Capture the cell that displays the provided text and extract its [x, y] central coordinate. 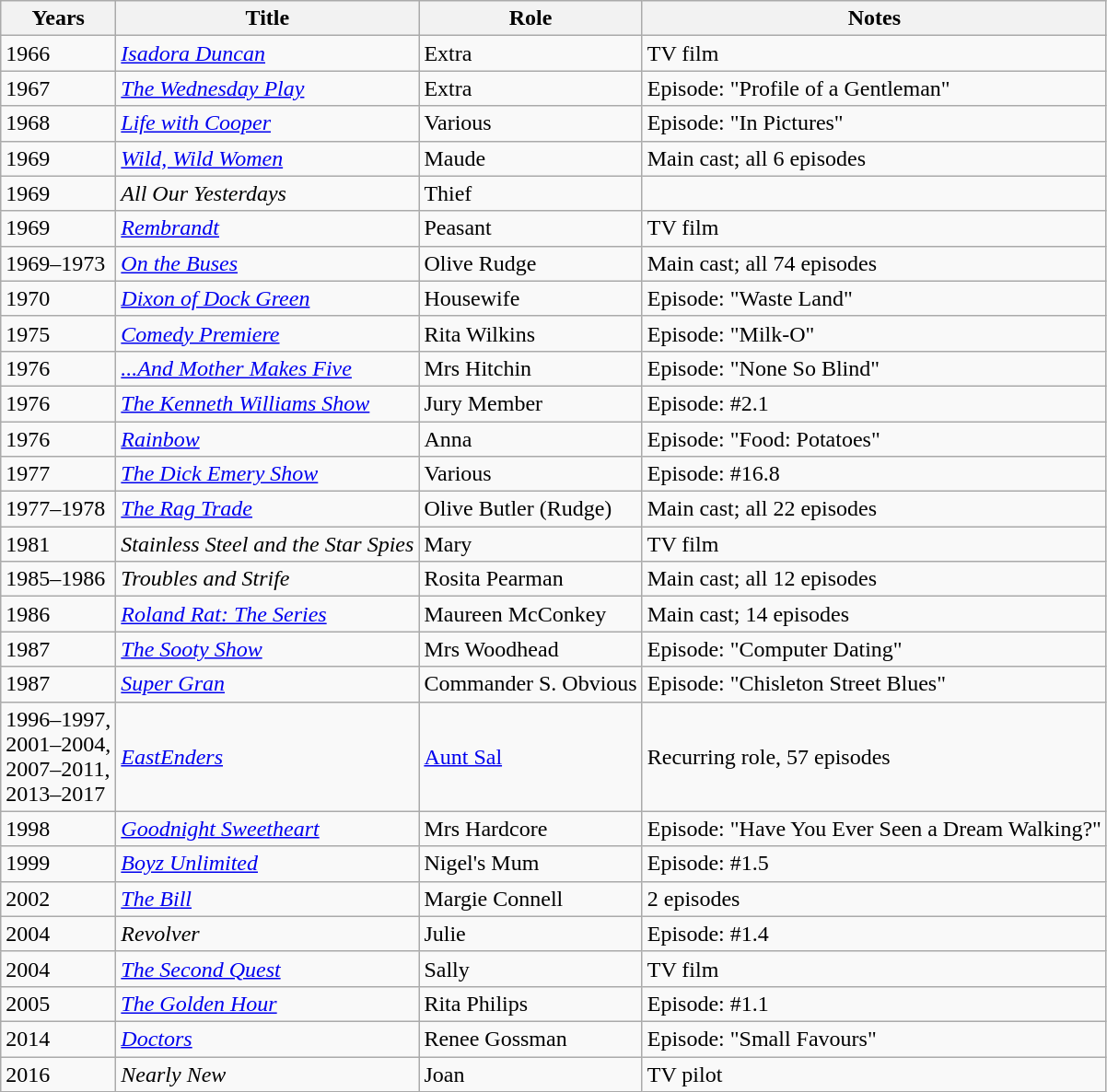
Aunt Sal [530, 757]
2002 [59, 899]
Peasant [530, 228]
Main cast; all 6 episodes [874, 158]
Main cast; all 74 episodes [874, 263]
1969–1973 [59, 263]
1985–1986 [59, 579]
2 episodes [874, 899]
Episode: "Chisleton Street Blues" [874, 684]
1998 [59, 829]
Mrs Hardcore [530, 829]
Episode: "None So Blind" [874, 368]
1975 [59, 333]
2005 [59, 1004]
Jury Member [530, 403]
Title [267, 18]
Episode: "In Pictures" [874, 123]
Dixon of Dock Green [267, 298]
Sally [530, 969]
1968 [59, 123]
Nigel's Mum [530, 864]
Stainless Steel and the Star Spies [267, 544]
Revolver [267, 934]
Episode: "Computer Dating" [874, 649]
Notes [874, 18]
All Our Yesterdays [267, 193]
Episode: "Have You Ever Seen a Dream Walking?" [874, 829]
Rainbow [267, 439]
The Second Quest [267, 969]
2016 [59, 1075]
Isadora Duncan [267, 53]
The Rag Trade [267, 509]
Olive Butler (Rudge) [530, 509]
Recurring role, 57 episodes [874, 757]
Julie [530, 934]
Doctors [267, 1039]
Wild, Wild Women [267, 158]
1966 [59, 53]
Episode: "Food: Potatoes" [874, 439]
The Kenneth Williams Show [267, 403]
Rosita Pearman [530, 579]
Rembrandt [267, 228]
On the Buses [267, 263]
The Bill [267, 899]
Years [59, 18]
Thief [530, 193]
Roland Rat: The Series [267, 614]
Anna [530, 439]
Housewife [530, 298]
Troubles and Strife [267, 579]
Joan [530, 1075]
Goodnight Sweetheart [267, 829]
1970 [59, 298]
The Dick Emery Show [267, 474]
...And Mother Makes Five [267, 368]
Maude [530, 158]
Role [530, 18]
1977–1978 [59, 509]
1999 [59, 864]
Main cast; all 12 episodes [874, 579]
Episode: #16.8 [874, 474]
Episode: #1.4 [874, 934]
Life with Cooper [267, 123]
Episode: "Profile of a Gentleman" [874, 88]
Margie Connell [530, 899]
Rita Philips [530, 1004]
2014 [59, 1039]
TV pilot [874, 1075]
Maureen McConkey [530, 614]
Commander S. Obvious [530, 684]
The Golden Hour [267, 1004]
Episode: "Milk-O" [874, 333]
1986 [59, 614]
1977 [59, 474]
1967 [59, 88]
Episode: "Small Favours" [874, 1039]
Episode: #1.1 [874, 1004]
Main cast; 14 episodes [874, 614]
The Sooty Show [267, 649]
Olive Rudge [530, 263]
Super Gran [267, 684]
Comedy Premiere [267, 333]
Main cast; all 22 episodes [874, 509]
Mary [530, 544]
Boyz Unlimited [267, 864]
Episode: #2.1 [874, 403]
Renee Gossman [530, 1039]
Rita Wilkins [530, 333]
Mrs Hitchin [530, 368]
Nearly New [267, 1075]
1996–1997, 2001–2004, 2007–2011, 2013–2017 [59, 757]
EastEnders [267, 757]
The Wednesday Play [267, 88]
Episode: #1.5 [874, 864]
1981 [59, 544]
Episode: "Waste Land" [874, 298]
Mrs Woodhead [530, 649]
